Detect which cell encompasses the target text, then output its (x, y) center coordinate. 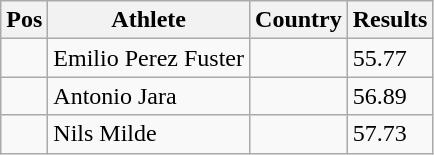
Country (299, 20)
55.77 (390, 58)
Antonio Jara (149, 96)
56.89 (390, 96)
Nils Milde (149, 134)
Athlete (149, 20)
Results (390, 20)
57.73 (390, 134)
Emilio Perez Fuster (149, 58)
Pos (24, 20)
